Provide the (x, y) coordinate of the cell's center where the given text is located.  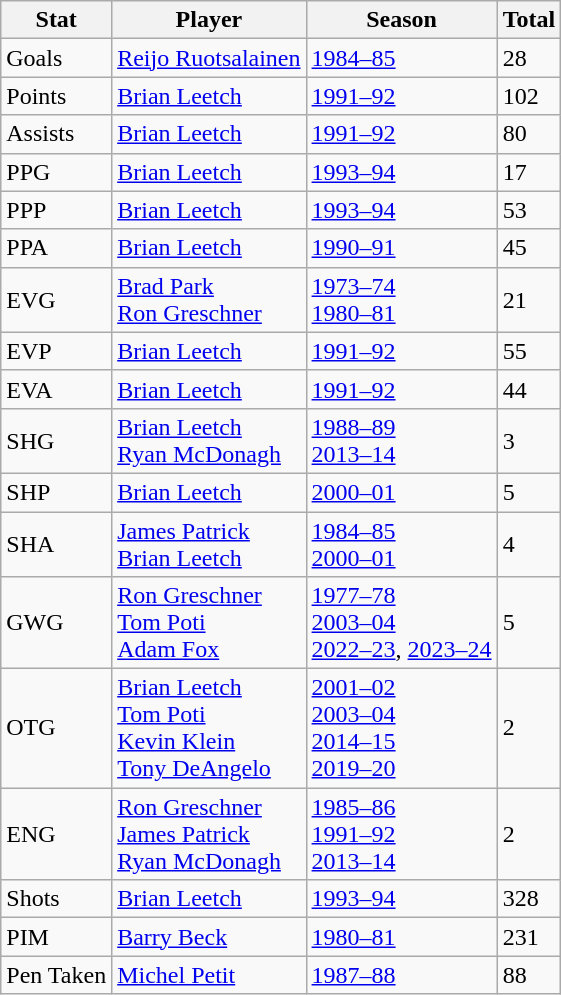
PPA (56, 248)
80 (529, 134)
Player (209, 20)
1973–741980–81 (402, 300)
53 (529, 210)
44 (529, 389)
EVG (56, 300)
OTG (56, 728)
Brad ParkRon Greschner (209, 300)
55 (529, 351)
Total (529, 20)
Reijo Ruotsalainen (209, 58)
1988–892013–14 (402, 440)
4 (529, 544)
Season (402, 20)
1977–782003–042022–23, 2023–24 (402, 623)
Brian LeetchTom PotiKevin KleinTony DeAngelo (209, 728)
328 (529, 899)
GWG (56, 623)
SHG (56, 440)
PPP (56, 210)
PPG (56, 172)
231 (529, 937)
Brian LeetchRyan McDonagh (209, 440)
2000–01 (402, 492)
EVP (56, 351)
17 (529, 172)
Stat (56, 20)
EVA (56, 389)
88 (529, 975)
Barry Beck (209, 937)
1987–88 (402, 975)
3 (529, 440)
1985–861991–922013–14 (402, 834)
102 (529, 96)
28 (529, 58)
Assists (56, 134)
1990–91 (402, 248)
1984–85 (402, 58)
Shots (56, 899)
Goals (56, 58)
SHP (56, 492)
Pen Taken (56, 975)
2001–022003–042014–152019–20 (402, 728)
21 (529, 300)
1980–81 (402, 937)
ENG (56, 834)
Ron GreschnerTom PotiAdam Fox (209, 623)
Michel Petit (209, 975)
James PatrickBrian Leetch (209, 544)
Points (56, 96)
1984–852000–01 (402, 544)
SHA (56, 544)
45 (529, 248)
Ron GreschnerJames PatrickRyan McDonagh (209, 834)
PIM (56, 937)
